Search for the cell housing the specified text and yield its [x, y] center coordinate. 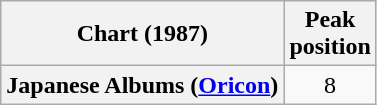
Japanese Albums (Oricon) [142, 85]
Chart (1987) [142, 34]
Peakposition [330, 34]
8 [330, 85]
